For the text-containing cell, return its midpoint in (X, Y) coordinate format. 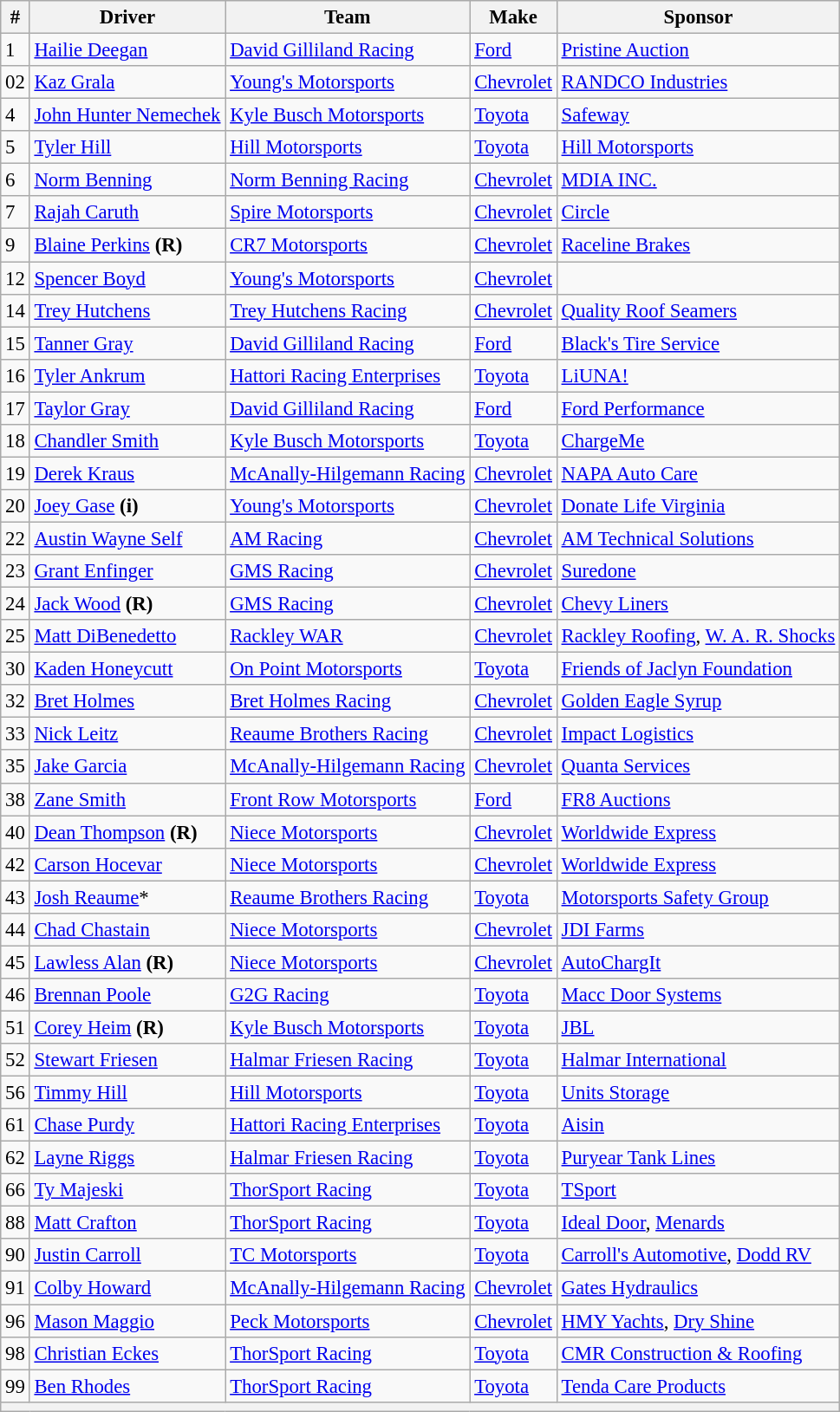
62 (16, 1158)
Chad Chastain (127, 930)
98 (16, 1353)
4 (16, 115)
RANDCO Industries (698, 82)
Rackley Roofing, W. A. R. Shocks (698, 636)
12 (16, 278)
TSport (698, 1190)
Make (513, 17)
Colby Howard (127, 1288)
20 (16, 506)
CR7 Motorsports (348, 245)
Christian Eckes (127, 1353)
Circle (698, 212)
Tenda Care Products (698, 1386)
Golden Eagle Syrup (698, 701)
66 (16, 1190)
John Hunter Nemechek (127, 115)
Norm Benning (127, 180)
1 (16, 50)
51 (16, 1027)
22 (16, 538)
Quality Roof Seamers (698, 310)
ChargeMe (698, 441)
Kaz Grala (127, 82)
35 (16, 767)
40 (16, 832)
14 (16, 310)
Rackley WAR (348, 636)
Team (348, 17)
Puryear Tank Lines (698, 1158)
Aisin (698, 1125)
TC Motorsports (348, 1256)
Tyler Ankrum (127, 375)
Friends of Jaclyn Foundation (698, 669)
Ford Performance (698, 408)
Ty Majeski (127, 1190)
Bret Holmes Racing (348, 701)
43 (16, 897)
Matt Crafton (127, 1223)
Rajah Caruth (127, 212)
38 (16, 799)
25 (16, 636)
Lawless Alan (R) (127, 962)
Ideal Door, Menards (698, 1223)
Jake Garcia (127, 767)
Spencer Boyd (127, 278)
61 (16, 1125)
Black's Tire Service (698, 343)
# (16, 17)
Layne Riggs (127, 1158)
7 (16, 212)
6 (16, 180)
30 (16, 669)
Gates Hydraulics (698, 1288)
Norm Benning Racing (348, 180)
Carroll's Automotive, Dodd RV (698, 1256)
15 (16, 343)
16 (16, 375)
56 (16, 1093)
AM Technical Solutions (698, 538)
Tyler Hill (127, 147)
Motorsports Safety Group (698, 897)
Ben Rhodes (127, 1386)
24 (16, 604)
Austin Wayne Self (127, 538)
Pristine Auction (698, 50)
44 (16, 930)
Macc Door Systems (698, 995)
Peck Motorsports (348, 1321)
Sponsor (698, 17)
Corey Heim (R) (127, 1027)
42 (16, 864)
Derek Kraus (127, 473)
Front Row Motorsports (348, 799)
Raceline Brakes (698, 245)
Impact Logistics (698, 734)
99 (16, 1386)
Chandler Smith (127, 441)
96 (16, 1321)
Donate Life Virginia (698, 506)
32 (16, 701)
90 (16, 1256)
JBL (698, 1027)
NAPA Auto Care (698, 473)
33 (16, 734)
Grant Enfinger (127, 571)
Bret Holmes (127, 701)
G2G Racing (348, 995)
Zane Smith (127, 799)
23 (16, 571)
Dean Thompson (R) (127, 832)
88 (16, 1223)
Josh Reaume* (127, 897)
Halmar International (698, 1060)
Units Storage (698, 1093)
FR8 Auctions (698, 799)
CMR Construction & Roofing (698, 1353)
Quanta Services (698, 767)
Carson Hocevar (127, 864)
AutoChargIt (698, 962)
Stewart Friesen (127, 1060)
18 (16, 441)
Taylor Gray (127, 408)
Joey Gase (i) (127, 506)
Suredone (698, 571)
19 (16, 473)
Justin Carroll (127, 1256)
Spire Motorsports (348, 212)
Matt DiBenedetto (127, 636)
LiUNA! (698, 375)
Driver (127, 17)
Timmy Hill (127, 1093)
02 (16, 82)
AM Racing (348, 538)
HMY Yachts, Dry Shine (698, 1321)
17 (16, 408)
Safeway (698, 115)
52 (16, 1060)
Jack Wood (R) (127, 604)
Nick Leitz (127, 734)
45 (16, 962)
Mason Maggio (127, 1321)
Chase Purdy (127, 1125)
On Point Motorsports (348, 669)
MDIA INC. (698, 180)
Trey Hutchens (127, 310)
Trey Hutchens Racing (348, 310)
46 (16, 995)
JDI Farms (698, 930)
9 (16, 245)
Kaden Honeycutt (127, 669)
91 (16, 1288)
Tanner Gray (127, 343)
Hailie Deegan (127, 50)
Brennan Poole (127, 995)
5 (16, 147)
Chevy Liners (698, 604)
Blaine Perkins (R) (127, 245)
